Detect which cell encompasses the target text, then output its (x, y) center coordinate. 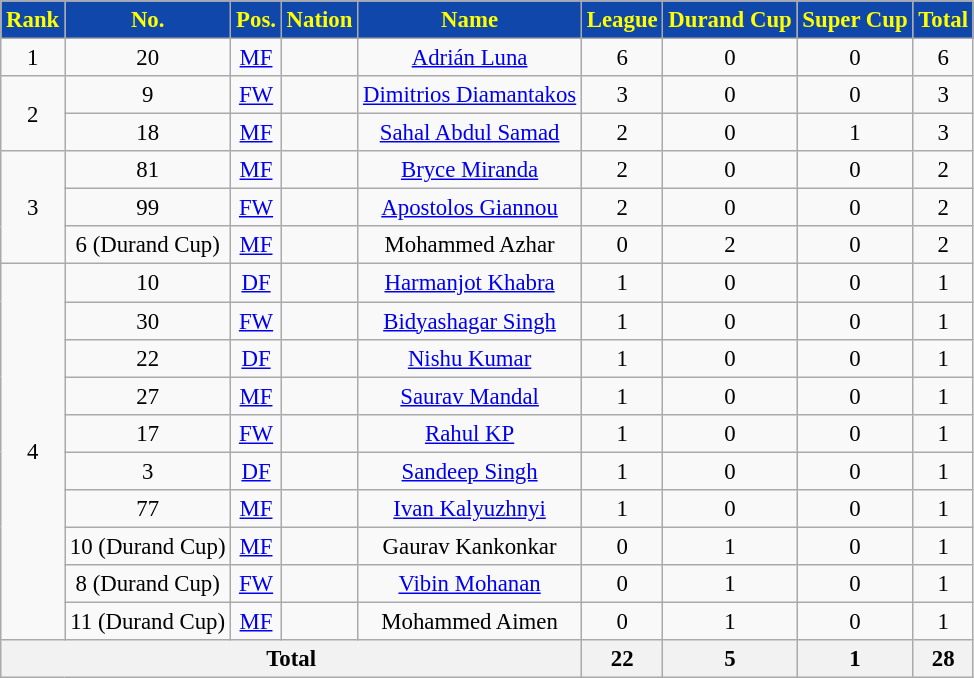
11 (Durand Cup) (148, 621)
9 (148, 95)
99 (148, 208)
Sahal Abdul Samad (470, 133)
Vibin Mohanan (470, 584)
Harmanjot Khabra (470, 283)
Super Cup (855, 20)
4 (33, 452)
30 (148, 321)
Nishu Kumar (470, 358)
Dimitrios Diamantakos (470, 95)
Rahul KP (470, 433)
81 (148, 170)
77 (148, 509)
28 (943, 659)
27 (148, 396)
Nation (319, 20)
17 (148, 433)
Bidyashagar Singh (470, 321)
Saurav Mandal (470, 396)
Apostolos Giannou (470, 208)
6 (Durand Cup) (148, 245)
Rank (33, 20)
10 (148, 283)
Ivan Kalyuzhnyi (470, 509)
8 (Durand Cup) (148, 584)
Mohammed Aimen (470, 621)
20 (148, 58)
League (622, 20)
Adrián Luna (470, 58)
Pos. (256, 20)
10 (Durand Cup) (148, 546)
Durand Cup (730, 20)
Bryce Miranda (470, 170)
18 (148, 133)
No. (148, 20)
Name (470, 20)
Gaurav Kankonkar (470, 546)
Mohammed Azhar (470, 245)
5 (730, 659)
Sandeep Singh (470, 471)
